Return (X, Y) of the center of cell containing provided text 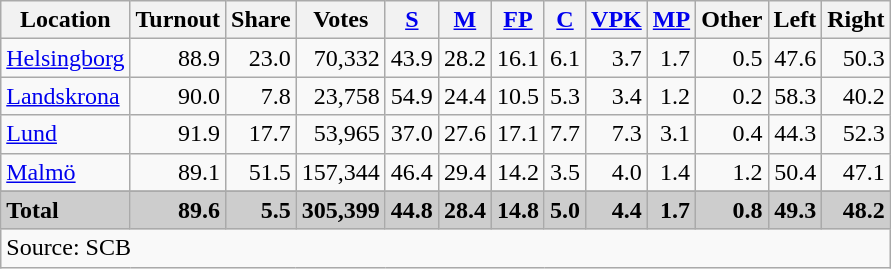
29.4 (464, 172)
52.3 (856, 134)
50.4 (795, 172)
Turnout (178, 20)
23.0 (262, 58)
5.0 (564, 210)
6.1 (564, 58)
27.6 (464, 134)
23,758 (340, 96)
Total (66, 210)
3.5 (564, 172)
Landskrona (66, 96)
47.6 (795, 58)
7.7 (564, 134)
89.1 (178, 172)
0.2 (732, 96)
FP (518, 20)
91.9 (178, 134)
4.0 (617, 172)
Votes (340, 20)
54.9 (412, 96)
70,332 (340, 58)
48.2 (856, 210)
MP (671, 20)
3.1 (671, 134)
Helsingborg (66, 58)
0.8 (732, 210)
4.4 (617, 210)
44.3 (795, 134)
5.3 (564, 96)
58.3 (795, 96)
17.7 (262, 134)
50.3 (856, 58)
16.1 (518, 58)
53,965 (340, 134)
7.8 (262, 96)
3.7 (617, 58)
28.2 (464, 58)
Malmö (66, 172)
47.1 (856, 172)
44.8 (412, 210)
28.4 (464, 210)
46.4 (412, 172)
0.4 (732, 134)
Source: SCB (446, 248)
10.5 (518, 96)
89.6 (178, 210)
7.3 (617, 134)
VPK (617, 20)
157,344 (340, 172)
40.2 (856, 96)
Share (262, 20)
Location (66, 20)
88.9 (178, 58)
43.9 (412, 58)
0.5 (732, 58)
305,399 (340, 210)
51.5 (262, 172)
14.2 (518, 172)
90.0 (178, 96)
37.0 (412, 134)
1.4 (671, 172)
C (564, 20)
17.1 (518, 134)
3.4 (617, 96)
24.4 (464, 96)
M (464, 20)
5.5 (262, 210)
Left (795, 20)
Right (856, 20)
14.8 (518, 210)
Other (732, 20)
49.3 (795, 210)
S (412, 20)
Lund (66, 134)
